Locate the cell with the specified text and output its (x, y) center coordinate. 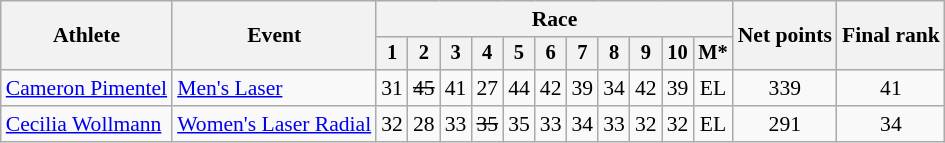
4 (487, 54)
Women's Laser Radial (274, 124)
339 (785, 88)
44 (519, 88)
8 (614, 54)
291 (785, 124)
Final rank (891, 36)
3 (456, 54)
28 (424, 124)
7 (583, 54)
2 (424, 54)
9 (646, 54)
Race (554, 19)
45 (424, 88)
Net points (785, 36)
Men's Laser (274, 88)
27 (487, 88)
Athlete (86, 36)
Event (274, 36)
Cecilia Wollmann (86, 124)
31 (392, 88)
5 (519, 54)
M* (712, 54)
10 (678, 54)
6 (551, 54)
Cameron Pimentel (86, 88)
1 (392, 54)
